Determine the (X, Y) coordinate at the center of the cell enclosing the given text.  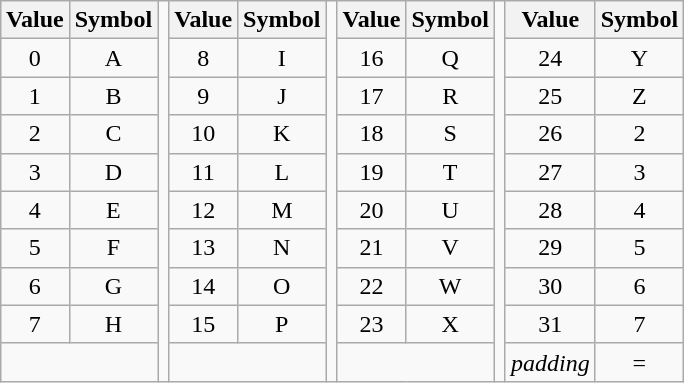
8 (204, 58)
T (450, 172)
19 (372, 172)
A (113, 58)
15 (204, 324)
B (113, 96)
J (282, 96)
padding (550, 362)
21 (372, 248)
17 (372, 96)
F (113, 248)
S (450, 134)
O (282, 286)
10 (204, 134)
P (282, 324)
27 (550, 172)
24 (550, 58)
R (450, 96)
25 (550, 96)
12 (204, 210)
L (282, 172)
= (639, 362)
30 (550, 286)
V (450, 248)
22 (372, 286)
26 (550, 134)
0 (34, 58)
Z (639, 96)
14 (204, 286)
I (282, 58)
13 (204, 248)
W (450, 286)
H (113, 324)
Y (639, 58)
N (282, 248)
E (113, 210)
C (113, 134)
16 (372, 58)
18 (372, 134)
1 (34, 96)
M (282, 210)
31 (550, 324)
Q (450, 58)
28 (550, 210)
20 (372, 210)
X (450, 324)
9 (204, 96)
D (113, 172)
U (450, 210)
K (282, 134)
23 (372, 324)
11 (204, 172)
29 (550, 248)
G (113, 286)
